For the text-containing cell, return its midpoint in [X, Y] coordinate format. 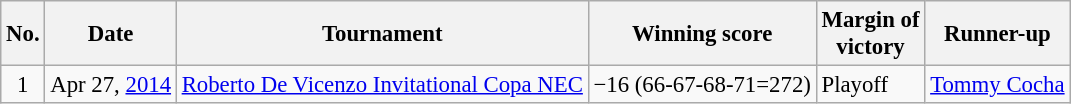
Margin ofvictory [870, 34]
Tommy Cocha [998, 85]
1 [23, 85]
−16 (66-67-68-71=272) [702, 85]
Tournament [382, 34]
Date [110, 34]
Apr 27, 2014 [110, 85]
Runner-up [998, 34]
Roberto De Vicenzo Invitational Copa NEC [382, 85]
No. [23, 34]
Winning score [702, 34]
Playoff [870, 85]
